Detect which cell encompasses the target text, then output its [X, Y] center coordinate. 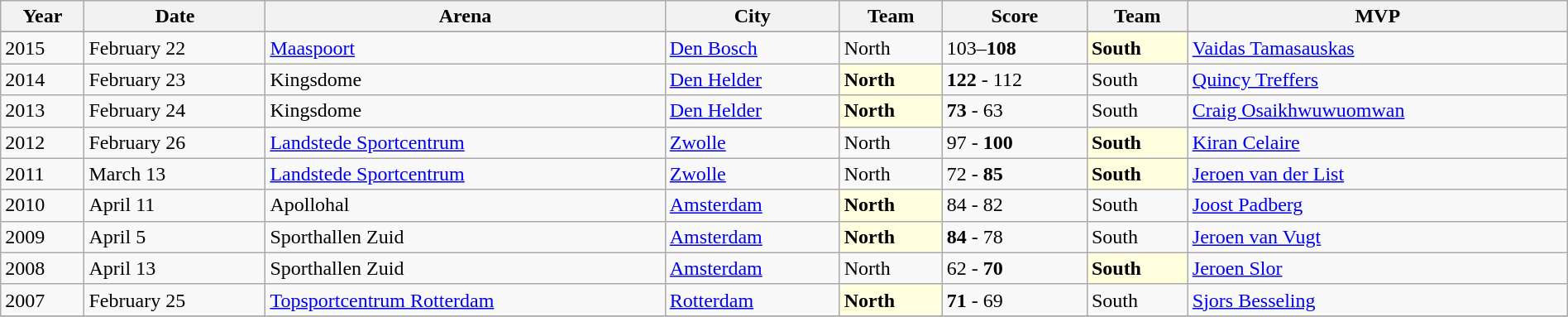
Score [1014, 17]
Rotterdam [753, 300]
2010 [43, 205]
2012 [43, 142]
February 22 [175, 48]
Jeroen Slor [1378, 268]
62 - 70 [1014, 268]
2007 [43, 300]
2013 [43, 111]
Quincy Treffers [1378, 79]
April 13 [175, 268]
Jeroen van der List [1378, 174]
2008 [43, 268]
March 13 [175, 174]
84 - 82 [1014, 205]
2011 [43, 174]
Joost Padberg [1378, 205]
Year [43, 17]
Den Bosch [753, 48]
103–108 [1014, 48]
City [753, 17]
February 25 [175, 300]
Arena [465, 17]
73 - 63 [1014, 111]
February 24 [175, 111]
Topsportcentrum Rotterdam [465, 300]
Apollohal [465, 205]
Date [175, 17]
April 5 [175, 237]
2014 [43, 79]
Kiran Celaire [1378, 142]
MVP [1378, 17]
97 - 100 [1014, 142]
71 - 69 [1014, 300]
72 - 85 [1014, 174]
Vaidas Tamasauskas [1378, 48]
Jeroen van Vugt [1378, 237]
February 26 [175, 142]
2009 [43, 237]
122 - 112 [1014, 79]
Maaspoort [465, 48]
February 23 [175, 79]
Sjors Besseling [1378, 300]
Craig Osaikhwuwuomwan [1378, 111]
April 11 [175, 205]
84 - 78 [1014, 237]
2015 [43, 48]
